For the text-containing cell, return its midpoint in [X, Y] coordinate format. 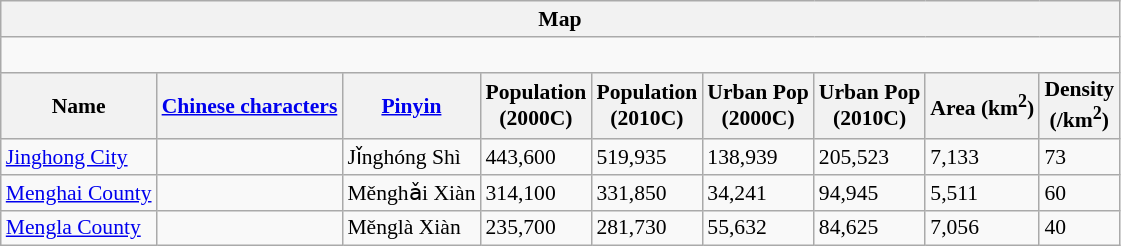
205,523 [870, 157]
60 [1079, 193]
7,133 [982, 157]
94,945 [870, 193]
Urban Pop(2010C) [870, 106]
443,600 [536, 157]
55,632 [758, 228]
Urban Pop(2000C) [758, 106]
281,730 [646, 228]
138,939 [758, 157]
Population(2010C) [646, 106]
Jinghong City [79, 157]
Name [79, 106]
Map [560, 19]
Měnghǎi Xiàn [411, 193]
40 [1079, 228]
Population(2000C) [536, 106]
Pinyin [411, 106]
Density(/km2) [1079, 106]
84,625 [870, 228]
Mengla County [79, 228]
331,850 [646, 193]
Chinese characters [250, 106]
235,700 [536, 228]
34,241 [758, 193]
Area (km2) [982, 106]
519,935 [646, 157]
Jǐnghóng Shì [411, 157]
7,056 [982, 228]
73 [1079, 157]
Měnglà Xiàn [411, 228]
5,511 [982, 193]
Menghai County [79, 193]
314,100 [536, 193]
